Find where the given text appears and provide that cell's center as (X, Y) coordinate. 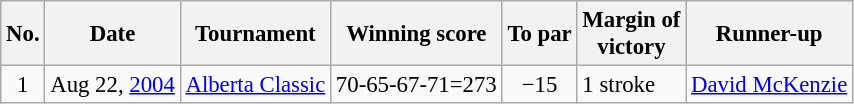
Aug 22, 2004 (112, 85)
Alberta Classic (255, 85)
70-65-67-71=273 (417, 85)
To par (540, 34)
Tournament (255, 34)
David McKenzie (770, 85)
Winning score (417, 34)
1 stroke (632, 85)
−15 (540, 85)
Date (112, 34)
Margin ofvictory (632, 34)
Runner-up (770, 34)
1 (23, 85)
No. (23, 34)
